Determine the [x, y] coordinate at the center of the cell enclosing the given text.  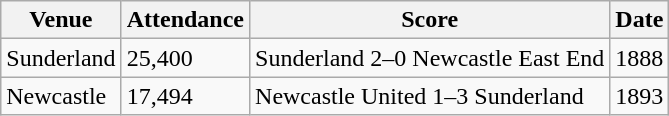
1893 [640, 96]
Sunderland [61, 58]
1888 [640, 58]
Newcastle [61, 96]
17,494 [185, 96]
Sunderland 2–0 Newcastle East End [430, 58]
Score [430, 20]
25,400 [185, 58]
Attendance [185, 20]
Venue [61, 20]
Date [640, 20]
Newcastle United 1–3 Sunderland [430, 96]
